Output the [x, y] coordinate of the center of the cell containing the given text.  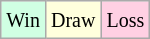
Loss [126, 20]
Draw [72, 20]
Win [24, 20]
